Detect which cell encompasses the target text, then output its (x, y) center coordinate. 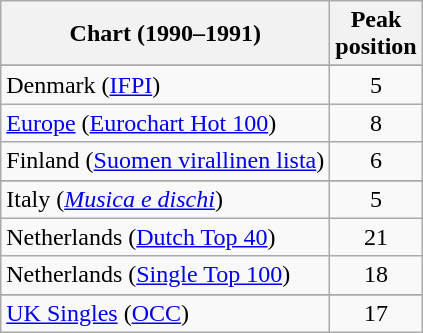
18 (376, 275)
Italy (Musica e dischi) (166, 199)
6 (376, 161)
Finland (Suomen virallinen lista) (166, 161)
Denmark (IFPI) (166, 85)
8 (376, 123)
Peakposition (376, 34)
UK Singles (OCC) (166, 313)
Netherlands (Dutch Top 40) (166, 237)
17 (376, 313)
21 (376, 237)
Chart (1990–1991) (166, 34)
Europe (Eurochart Hot 100) (166, 123)
Netherlands (Single Top 100) (166, 275)
